Pinpoint the cell where the given text exists, returning its [X, Y] midpoint coordinate. 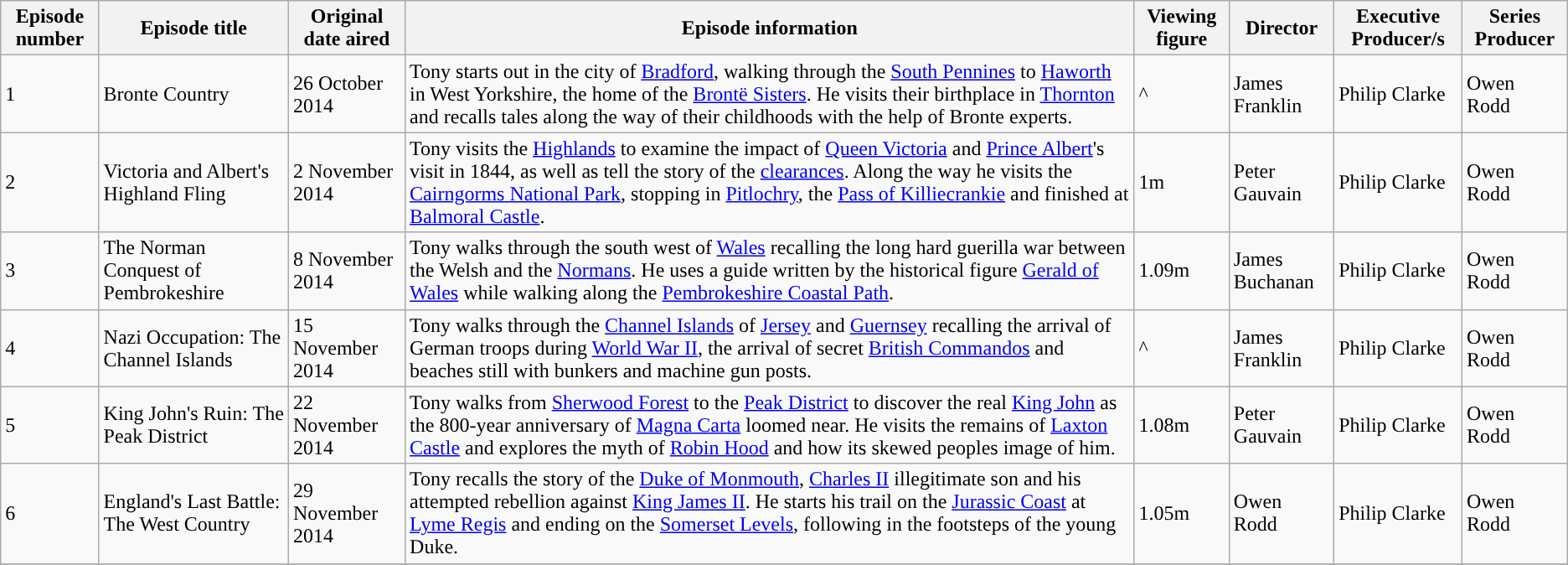
1m [1181, 183]
1.05m [1181, 513]
22 November 2014 [347, 425]
Episode number [50, 29]
Bronte Country [193, 94]
8 November 2014 [347, 271]
6 [50, 513]
Episode information [771, 29]
Series Producer [1514, 29]
England's Last Battle: The West Country [193, 513]
Nazi Occupation: The Channel Islands [193, 348]
1.08m [1181, 425]
4 [50, 348]
Victoria and Albert's Highland Fling [193, 183]
26 October 2014 [347, 94]
2 November 2014 [347, 183]
3 [50, 271]
1.09m [1181, 271]
Original date aired [347, 29]
Executive Producer/s [1399, 29]
Episode title [193, 29]
Viewing figure [1181, 29]
1 [50, 94]
2 [50, 183]
King John's Ruin: The Peak District [193, 425]
15 November 2014 [347, 348]
Director [1282, 29]
The Norman Conquest of Pembrokeshire [193, 271]
29 November 2014 [347, 513]
James Buchanan [1282, 271]
5 [50, 425]
